Capture the cell that displays the provided text and extract its [X, Y] central coordinate. 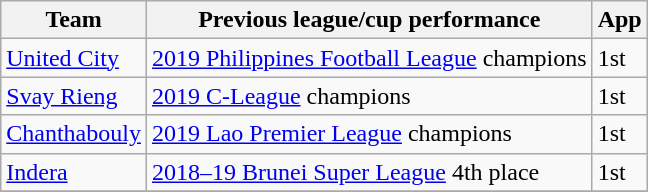
Previous league/cup performance [369, 20]
2018–19 Brunei Super League 4th place [369, 172]
Chanthabouly [74, 134]
United City [74, 58]
Indera [74, 172]
2019 Lao Premier League champions [369, 134]
Svay Rieng [74, 96]
Team [74, 20]
2019 C-League champions [369, 96]
App [620, 20]
2019 Philippines Football League champions [369, 58]
